Scan for the cell matching the given text and deliver its [x, y] coordinate at center. 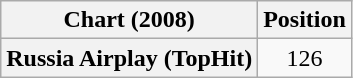
Chart (2008) [130, 20]
Russia Airplay (TopHit) [130, 58]
126 [305, 58]
Position [305, 20]
